Pinpoint the cell where the given text exists, returning its (X, Y) midpoint coordinate. 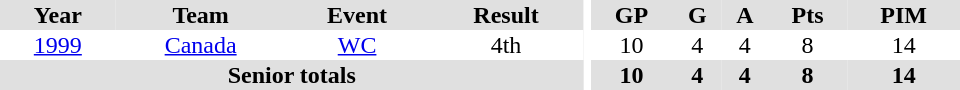
Canada (201, 45)
A (745, 15)
GP (631, 15)
Result (506, 15)
Year (58, 15)
G (698, 15)
Event (358, 15)
PIM (904, 15)
WC (358, 45)
4th (506, 45)
Pts (808, 15)
Team (201, 15)
1999 (58, 45)
Senior totals (292, 75)
